Detect which cell encompasses the target text, then output its [X, Y] center coordinate. 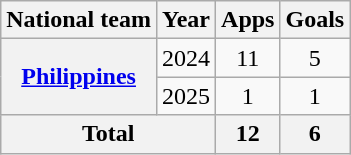
Philippines [79, 77]
5 [315, 58]
12 [248, 134]
11 [248, 58]
2024 [186, 58]
2025 [186, 96]
Year [186, 20]
Total [108, 134]
Apps [248, 20]
National team [79, 20]
Goals [315, 20]
6 [315, 134]
